Capture the cell that displays the provided text and extract its [X, Y] central coordinate. 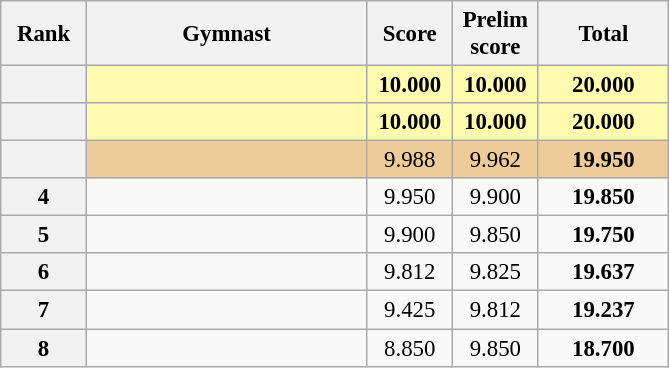
9.425 [410, 310]
19.950 [604, 160]
7 [44, 310]
18.700 [604, 348]
9.962 [496, 160]
8 [44, 348]
Gymnast [226, 34]
Score [410, 34]
19.237 [604, 310]
9.825 [496, 273]
9.988 [410, 160]
5 [44, 235]
Total [604, 34]
19.637 [604, 273]
9.950 [410, 197]
6 [44, 273]
4 [44, 197]
8.850 [410, 348]
Rank [44, 34]
Prelim score [496, 34]
19.750 [604, 235]
19.850 [604, 197]
